Search for the cell housing the specified text and yield its (x, y) center coordinate. 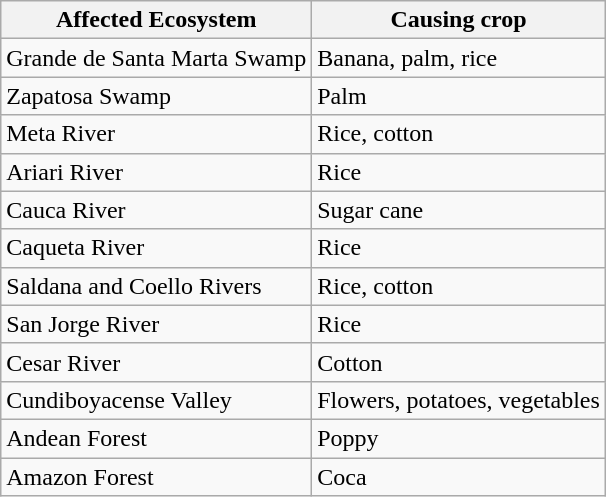
Sugar cane (459, 210)
Poppy (459, 438)
Cesar River (156, 362)
Causing crop (459, 20)
Cundiboyacense Valley (156, 400)
Saldana and Coello Rivers (156, 286)
San Jorge River (156, 324)
Cauca River (156, 210)
Amazon Forest (156, 477)
Coca (459, 477)
Cotton (459, 362)
Ariari River (156, 172)
Grande de Santa Marta Swamp (156, 58)
Banana, palm, rice (459, 58)
Flowers, potatoes, vegetables (459, 400)
Andean Forest (156, 438)
Palm (459, 96)
Affected Ecosystem (156, 20)
Zapatosa Swamp (156, 96)
Meta River (156, 134)
Caqueta River (156, 248)
